Locate the cell with the specified text and output its [x, y] center coordinate. 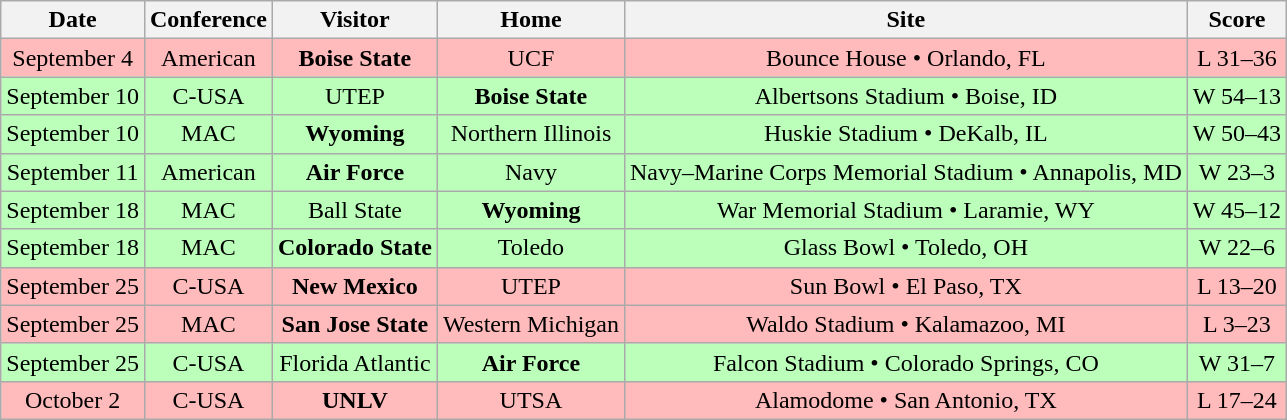
Northern Illinois [530, 134]
Huskie Stadium • DeKalb, IL [906, 134]
Visitor [354, 20]
Waldo Stadium • Kalamazoo, MI [906, 324]
September 11 [73, 172]
W 31–7 [1236, 362]
Navy [530, 172]
Florida Atlantic [354, 362]
Western Michigan [530, 324]
Albertsons Stadium • Boise, ID [906, 96]
W 22–6 [1236, 248]
Date [73, 20]
L 31–36 [1236, 58]
Toledo [530, 248]
UNLV [354, 400]
W 45–12 [1236, 210]
Glass Bowl • Toledo, OH [906, 248]
Sun Bowl • El Paso, TX [906, 286]
October 2 [73, 400]
W 54–13 [1236, 96]
Bounce House • Orlando, FL [906, 58]
L 17–24 [1236, 400]
War Memorial Stadium • Laramie, WY [906, 210]
W 23–3 [1236, 172]
New Mexico [354, 286]
Home [530, 20]
W 50–43 [1236, 134]
Falcon Stadium • Colorado Springs, CO [906, 362]
Alamodome • San Antonio, TX [906, 400]
Navy–Marine Corps Memorial Stadium • Annapolis, MD [906, 172]
Site [906, 20]
Ball State [354, 210]
San Jose State [354, 324]
L 3–23 [1236, 324]
UTSA [530, 400]
Conference [208, 20]
Colorado State [354, 248]
L 13–20 [1236, 286]
UCF [530, 58]
Score [1236, 20]
September 4 [73, 58]
